Return [X, Y] of the center of cell containing provided text 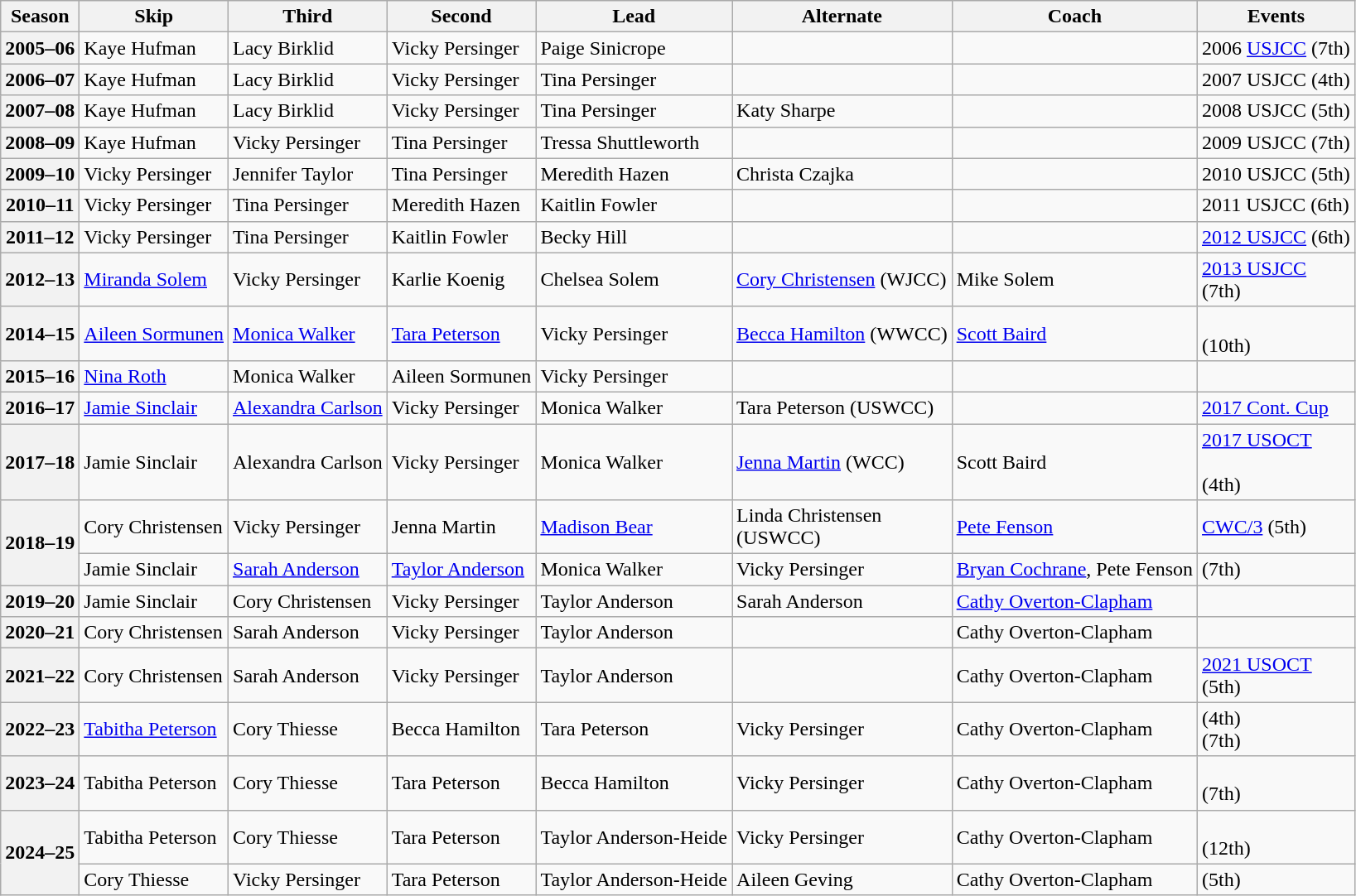
Second [461, 17]
2012 USJCC (6th) [1276, 237]
2015–16 [40, 376]
2007–08 [40, 111]
2006 USJCC (7th) [1276, 48]
Mike Solem [1074, 280]
2022–23 [40, 729]
Becky Hill [635, 237]
Becca Hamilton (WWCC) [842, 333]
(10th) [1276, 333]
2014–15 [40, 333]
Skip [154, 17]
2010–11 [40, 205]
2009 USJCC (7th) [1276, 142]
CWC/3 (5th) [1276, 527]
2013 USJCC (7th) [1276, 280]
2011 USJCC (6th) [1276, 205]
Karlie Koenig [461, 280]
Events [1276, 17]
Madison Bear [635, 527]
Nina Roth [154, 376]
2008–09 [40, 142]
2021 USOCT (5th) [1276, 676]
2010 USJCC (5th) [1276, 174]
2024–25 [40, 853]
Miranda Solem [154, 280]
2019–20 [40, 601]
Linda Christensen(USWCC) [842, 527]
2020–21 [40, 633]
2023–24 [40, 783]
2017 USOCT (4th) [1276, 462]
2011–12 [40, 237]
2012–13 [40, 280]
Pete Fenson [1074, 527]
Third [308, 17]
2006–07 [40, 79]
2021–22 [40, 676]
Aileen Geving [842, 879]
(4th) (7th) [1276, 729]
Christa Czajka [842, 174]
2016–17 [40, 407]
Jennifer Taylor [308, 174]
Paige Sinicrope [635, 48]
2008 USJCC (5th) [1276, 111]
Alternate [842, 17]
Cory Christensen (WJCC) [842, 280]
2018–19 [40, 543]
Tressa Shuttleworth [635, 142]
2017–18 [40, 462]
Season [40, 17]
2007 USJCC (4th) [1276, 79]
Bryan Cochrane, Pete Fenson [1074, 570]
2017 Cont. Cup [1276, 407]
Lead [635, 17]
(5th) [1276, 879]
(12th) [1276, 836]
Coach [1074, 17]
2005–06 [40, 48]
Chelsea Solem [635, 280]
Jenna Martin [461, 527]
Tara Peterson (USWCC) [842, 407]
Katy Sharpe [842, 111]
2009–10 [40, 174]
Jenna Martin (WCC) [842, 462]
